Return (x, y) of the center of cell containing provided text 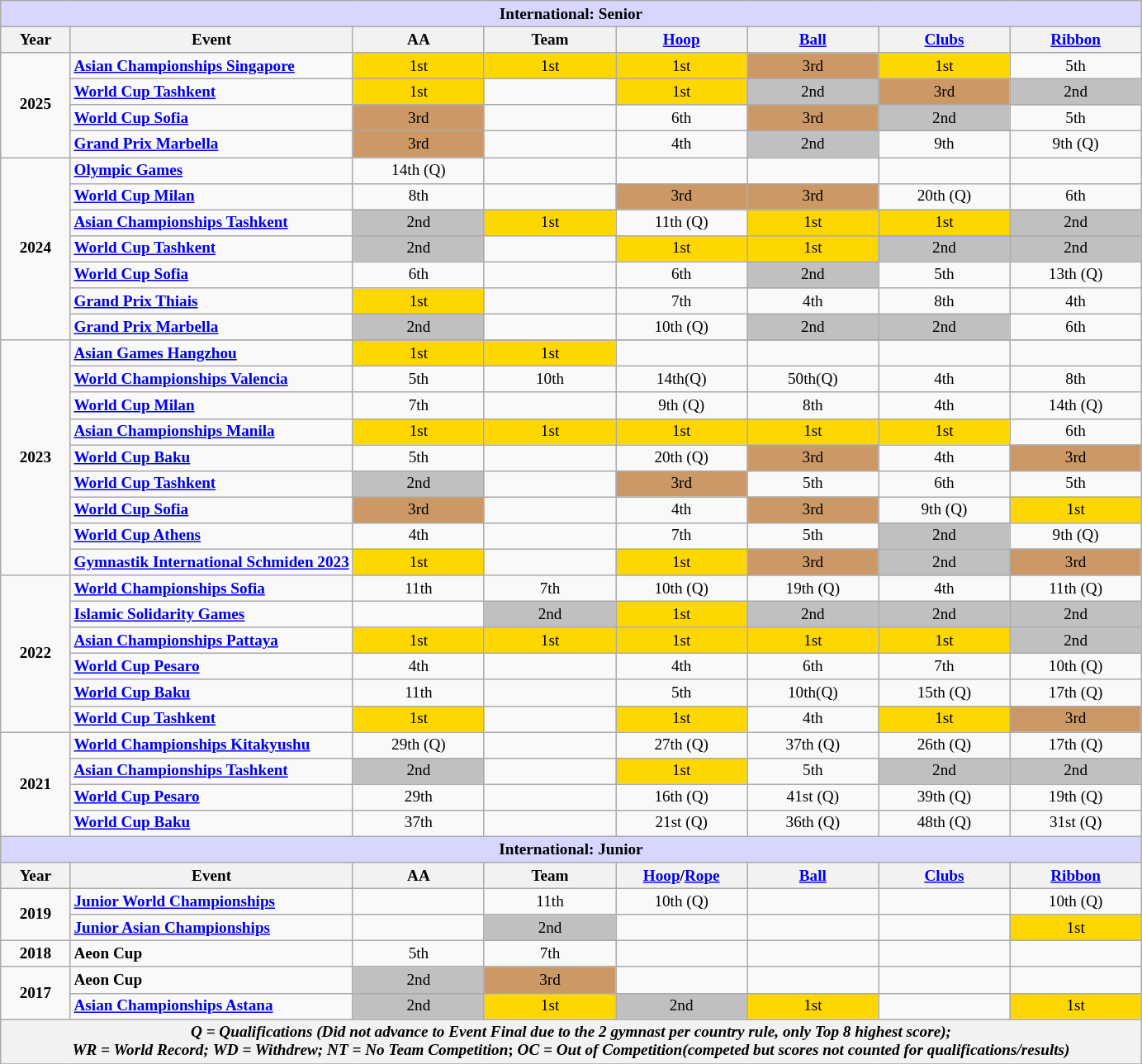
10th(Q) (813, 693)
29th (Q) (418, 745)
37th (Q) (813, 745)
Grand Prix Thiais (211, 301)
27th (Q) (682, 745)
2023 (36, 457)
Junior World Championships (211, 901)
Asian Championships Astana (211, 1006)
2017 (36, 992)
2024 (36, 248)
37th (418, 823)
36th (Q) (813, 823)
Asian Games Hangzhou (211, 353)
Gymnastik International Schmiden 2023 (211, 562)
16th (Q) (682, 797)
48th (Q) (945, 823)
9th (945, 144)
10th (550, 380)
2021 (36, 784)
14th(Q) (682, 380)
Asian Championships Singapore (211, 66)
39th (Q) (945, 797)
Junior Asian Championships (211, 928)
15th (Q) (945, 693)
Islamic Solidarity Games (211, 614)
13th (Q) (1075, 275)
World Championships Valencia (211, 380)
World Championships Kitakyushu (211, 745)
2018 (36, 954)
26th (Q) (945, 745)
Hoop/Rope (682, 876)
International: Senior (571, 14)
50th(Q) (813, 380)
Hoop (682, 40)
World Cup Athens (211, 536)
29th (418, 797)
2022 (36, 654)
2025 (36, 106)
Asian Championships Manila (211, 432)
International: Junior (571, 849)
Asian Championships Pattaya (211, 641)
21st (Q) (682, 823)
41st (Q) (813, 797)
31st (Q) (1075, 823)
World Championships Sofia (211, 589)
2019 (36, 915)
Olympic Games (211, 170)
